Extract the (x, y) coordinate from the center of the cell holding the provided text.  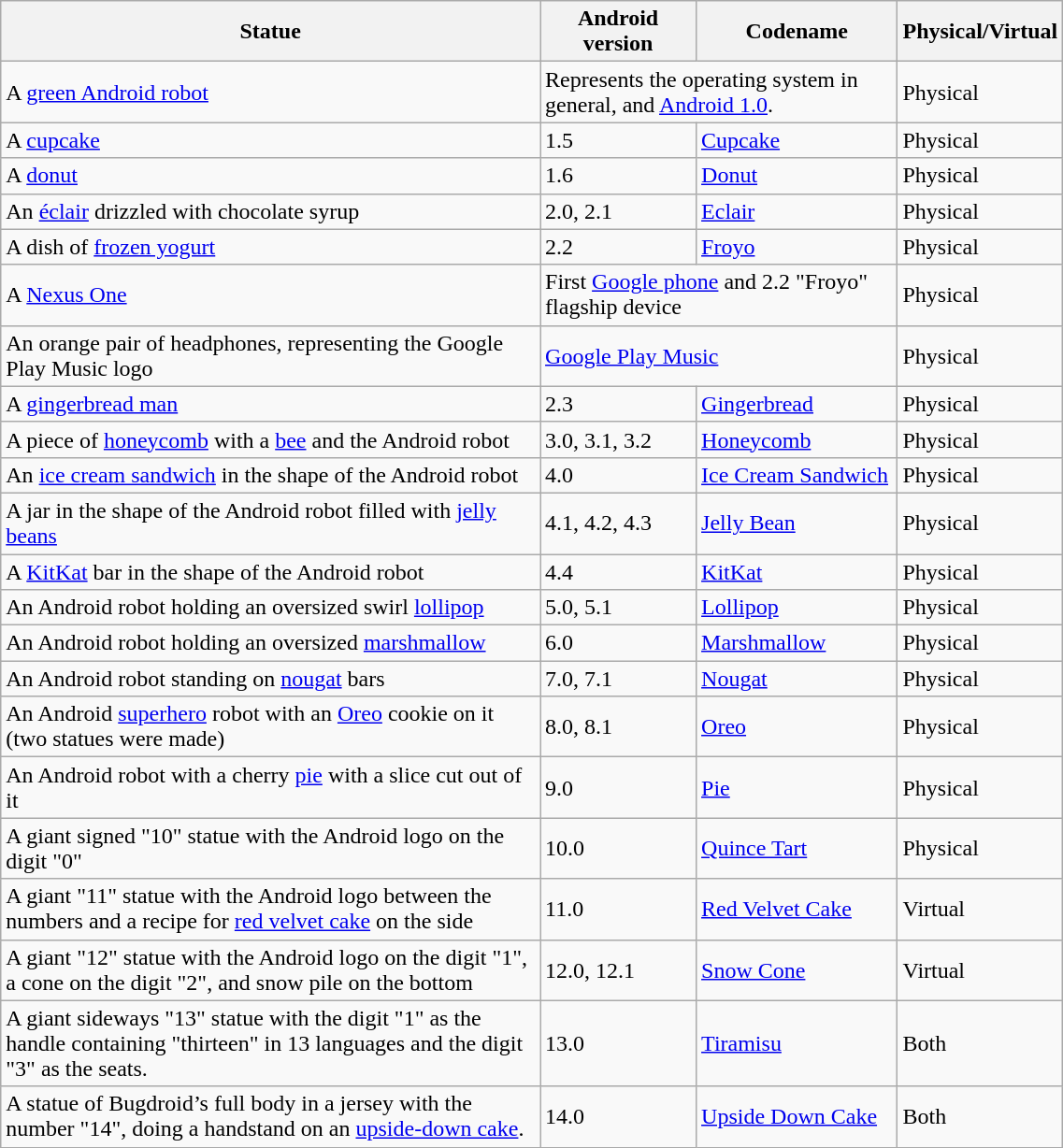
4.1, 4.2, 4.3 (619, 524)
An Android superhero robot with an Oreo cookie on it (two statues were made) (271, 727)
4.0 (619, 475)
Ice Cream Sandwich (797, 475)
Upside Down Cake (797, 1116)
Android version (619, 32)
Lollipop (797, 608)
2.0, 2.1 (619, 211)
An Android robot holding an oversized marshmallow (271, 643)
An Android robot holding an oversized swirl lollipop (271, 608)
Gingerbread (797, 404)
13.0 (619, 1043)
2.3 (619, 404)
Quince Tart (797, 849)
An ice cream sandwich in the shape of the Android robot (271, 475)
A jar in the shape of the Android robot filled with jelly beans (271, 524)
Froyo (797, 247)
Tiramisu (797, 1043)
12.0, 12.1 (619, 970)
KitKat (797, 571)
A Nexus One (271, 295)
A green Android robot (271, 92)
3.0, 3.1, 3.2 (619, 439)
7.0, 7.1 (619, 679)
Donut (797, 176)
A giant "12" statue with the Android logo on the digit "1", a cone on the digit "2", and snow pile on the bottom (271, 970)
A statue of Bugdroid’s full body in a jersey with the number "14", doing a handstand on an upside-down cake. (271, 1116)
1.6 (619, 176)
Codename (797, 32)
A cupcake (271, 140)
A donut (271, 176)
A giant signed "10" statue with the Android logo on the digit "0" (271, 849)
Snow Cone (797, 970)
A gingerbread man (271, 404)
First Google phone and 2.2 "Froyo" flagship device (719, 295)
6.0 (619, 643)
Oreo (797, 727)
Represents the operating system in general, and Android 1.0. (719, 92)
Eclair (797, 211)
9.0 (619, 787)
Statue (271, 32)
2.2 (619, 247)
Cupcake (797, 140)
An éclair drizzled with chocolate syrup (271, 211)
Pie (797, 787)
A giant "11" statue with the Android logo between the numbers and a recipe for red velvet cake on the side (271, 909)
10.0 (619, 849)
Red Velvet Cake (797, 909)
A piece of honeycomb with a bee and the Android robot (271, 439)
A giant sideways "13" statue with the digit "1" as the handle containing "thirteen" in 13 languages and the digit "3" as the seats. (271, 1043)
14.0 (619, 1116)
4.4 (619, 571)
5.0, 5.1 (619, 608)
1.5 (619, 140)
An orange pair of headphones, representing the Google Play Music logo (271, 355)
Marshmallow (797, 643)
A KitKat bar in the shape of the Android robot (271, 571)
Google Play Music (719, 355)
An Android robot standing on nougat bars (271, 679)
Physical/Virtual (980, 32)
Nougat (797, 679)
8.0, 8.1 (619, 727)
An Android robot with a cherry pie with a slice cut out of it (271, 787)
Jelly Bean (797, 524)
11.0 (619, 909)
Honeycomb (797, 439)
A dish of frozen yogurt (271, 247)
